Capture the cell that displays the provided text and extract its [X, Y] central coordinate. 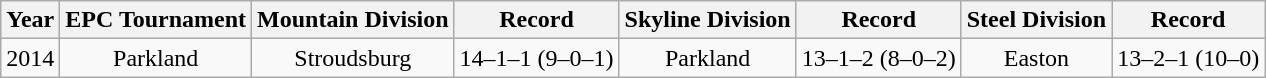
Mountain Division [353, 20]
Year [30, 20]
13–1–2 (8–0–2) [878, 58]
Easton [1036, 58]
14–1–1 (9–0–1) [536, 58]
Skyline Division [708, 20]
13–2–1 (10–0) [1188, 58]
2014 [30, 58]
Steel Division [1036, 20]
EPC Tournament [156, 20]
Stroudsburg [353, 58]
